For the text-containing cell, return its midpoint in (X, Y) coordinate format. 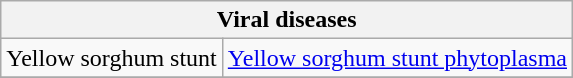
Yellow sorghum stunt phytoplasma (397, 58)
Viral diseases (287, 20)
Yellow sorghum stunt (112, 58)
